Capture the cell that displays the provided text and extract its (x, y) central coordinate. 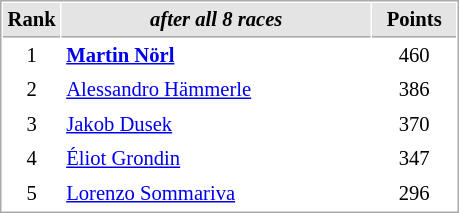
386 (414, 90)
Lorenzo Sommariva (216, 194)
347 (414, 158)
Martin Nörl (216, 56)
296 (414, 194)
2 (32, 90)
after all 8 races (216, 20)
Éliot Grondin (216, 158)
4 (32, 158)
Alessandro Hämmerle (216, 90)
460 (414, 56)
5 (32, 194)
Points (414, 20)
1 (32, 56)
Rank (32, 20)
370 (414, 124)
3 (32, 124)
Jakob Dusek (216, 124)
